Find where the given text appears and provide that cell's center as (x, y) coordinate. 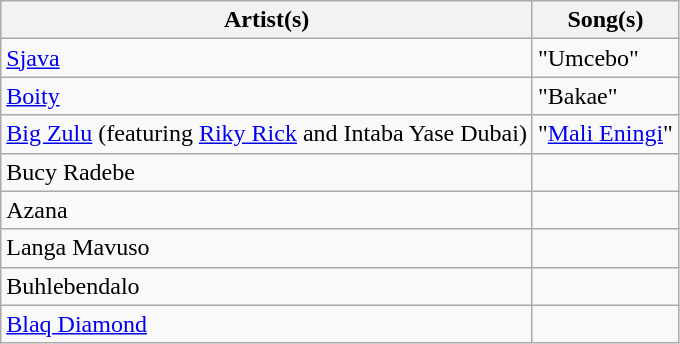
"Umcebo" (605, 58)
Bucy Radebe (267, 172)
Buhlebendalo (267, 286)
"Bakae" (605, 96)
Song(s) (605, 20)
Boity (267, 96)
Artist(s) (267, 20)
"Mali Eningi" (605, 134)
Sjava (267, 58)
Blaq Diamond (267, 324)
Azana (267, 210)
Langa Mavuso (267, 248)
Big Zulu (featuring Riky Rick and Intaba Yase Dubai) (267, 134)
